From the cell containing the given text, extract its center point as [X, Y] coordinate. 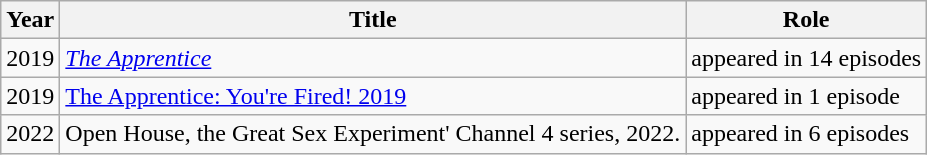
appeared in 14 episodes [806, 58]
appeared in 1 episode [806, 96]
Role [806, 20]
Title [373, 20]
The Apprentice [373, 58]
appeared in 6 episodes [806, 134]
Year [30, 20]
2022 [30, 134]
Open House, the Great Sex Experiment' Channel 4 series, 2022. [373, 134]
The Apprentice: You're Fired! 2019 [373, 96]
